Determine the [X, Y] coordinate at the center of the cell enclosing the given text.  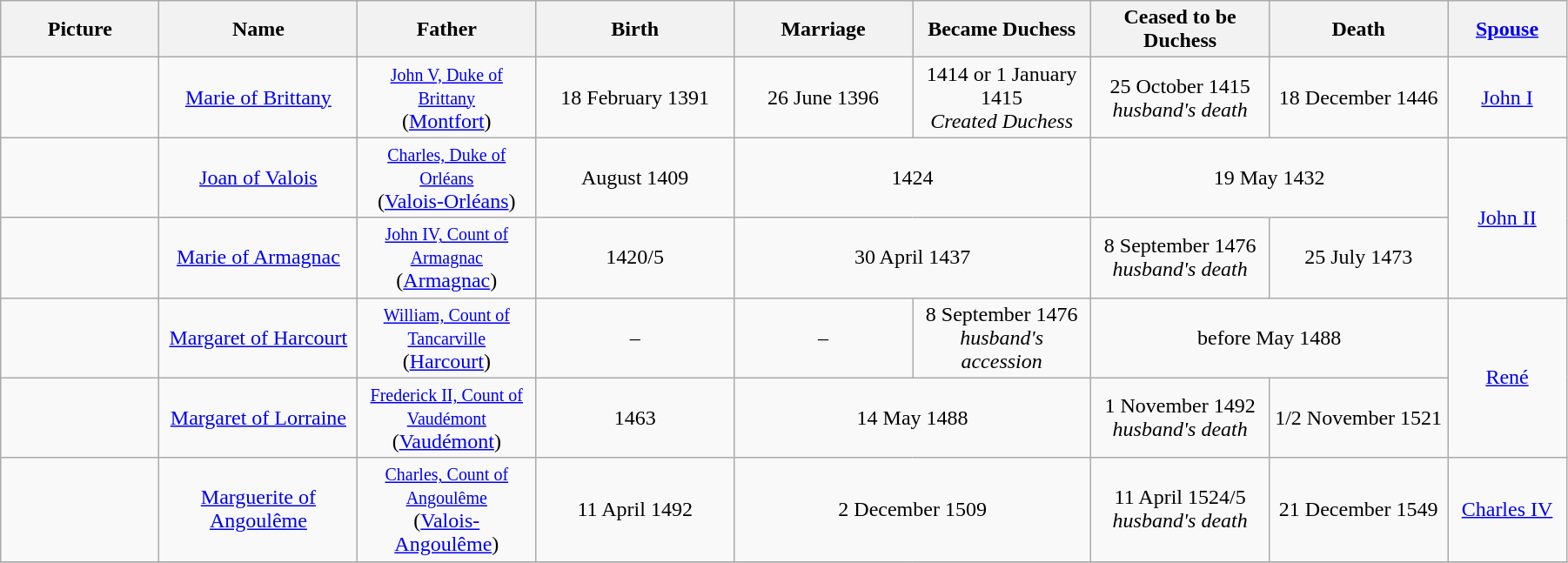
1/2 November 1521 [1359, 418]
11 April 1492 [635, 510]
Became Duchess [1002, 30]
John II [1507, 218]
Marie of Armagnac [258, 258]
26 June 1396 [823, 97]
30 April 1437 [913, 258]
1463 [635, 418]
Picture [80, 30]
Ceased to be Duchess [1180, 30]
Margaret of Harcourt [258, 338]
Margaret of Lorraine [258, 418]
Name [258, 30]
1 November 1492husband's death [1180, 418]
Joan of Valois [258, 178]
18 December 1446 [1359, 97]
Marriage [823, 30]
Spouse [1507, 30]
Marie of Brittany [258, 97]
William, Count of Tancarville(Harcourt) [447, 338]
1420/5 [635, 258]
25 July 1473 [1359, 258]
8 September 1476husband's accession [1002, 338]
Frederick II, Count of Vaudémont(Vaudémont) [447, 418]
21 December 1549 [1359, 510]
Death [1359, 30]
John V, Duke of Brittany(Montfort) [447, 97]
11 April 1524/5husband's death [1180, 510]
14 May 1488 [913, 418]
Charles, Count of Angoulême (Valois-Angoulême) [447, 510]
2 December 1509 [913, 510]
1414 or 1 January 1415Created Duchess [1002, 97]
Marguerite of Angoulême [258, 510]
1424 [913, 178]
Birth [635, 30]
John IV, Count of Armagnac(Armagnac) [447, 258]
Charles IV [1507, 510]
before May 1488 [1270, 338]
Father [447, 30]
René [1507, 378]
August 1409 [635, 178]
18 February 1391 [635, 97]
8 September 1476husband's death [1180, 258]
Charles, Duke of Orléans(Valois-Orléans) [447, 178]
25 October 1415husband's death [1180, 97]
19 May 1432 [1270, 178]
John I [1507, 97]
